Determine the [x, y] coordinate at the center of the cell enclosing the given text.  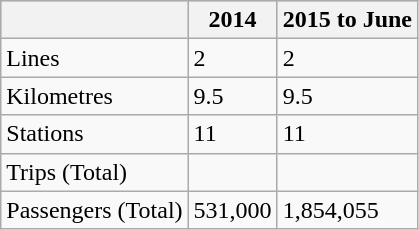
Trips (Total) [94, 172]
Kilometres [94, 96]
Passengers (Total) [94, 210]
Lines [94, 58]
531,000 [232, 210]
2014 [232, 20]
Stations [94, 134]
1,854,055 [347, 210]
2015 to June [347, 20]
